From the cell containing the given text, extract its center point as (X, Y) coordinate. 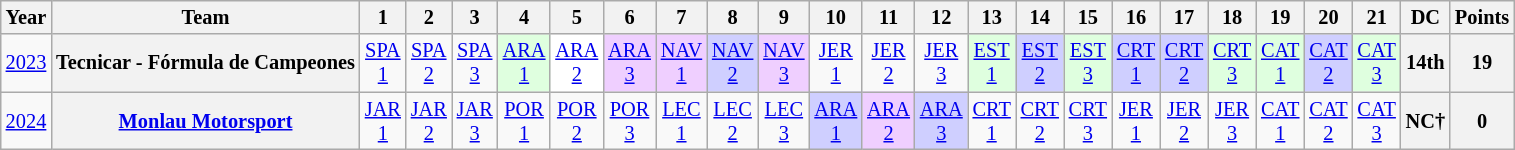
Points (1482, 17)
DC (1426, 17)
12 (942, 17)
5 (576, 17)
EST2 (1040, 63)
EST3 (1088, 63)
6 (630, 17)
SPA2 (429, 63)
11 (888, 17)
15 (1088, 17)
POR3 (630, 121)
Monlau Motorsport (206, 121)
17 (1184, 17)
JAR2 (429, 121)
14th (1426, 63)
2 (429, 17)
20 (1328, 17)
Tecnicar - Fórmula de Campeones (206, 63)
Year (26, 17)
0 (1482, 121)
3 (475, 17)
13 (992, 17)
2024 (26, 121)
SPA3 (475, 63)
18 (1232, 17)
10 (836, 17)
8 (732, 17)
7 (682, 17)
POR1 (524, 121)
LEC2 (732, 121)
POR2 (576, 121)
Team (206, 17)
1 (383, 17)
NAV1 (682, 63)
LEC3 (784, 121)
21 (1377, 17)
NAV2 (732, 63)
EST1 (992, 63)
16 (1136, 17)
LEC1 (682, 121)
SPA1 (383, 63)
9 (784, 17)
4 (524, 17)
JAR3 (475, 121)
14 (1040, 17)
NAV3 (784, 63)
2023 (26, 63)
NC† (1426, 121)
JAR1 (383, 121)
